Pinpoint the cell where the given text exists, returning its [x, y] midpoint coordinate. 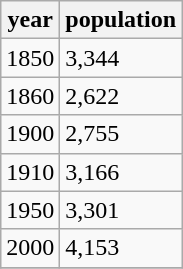
2,755 [121, 134]
3,166 [121, 172]
1850 [30, 58]
1910 [30, 172]
2000 [30, 248]
year [30, 20]
4,153 [121, 248]
3,301 [121, 210]
population [121, 20]
1900 [30, 134]
3,344 [121, 58]
1860 [30, 96]
2,622 [121, 96]
1950 [30, 210]
